Detect which cell encompasses the target text, then output its (X, Y) center coordinate. 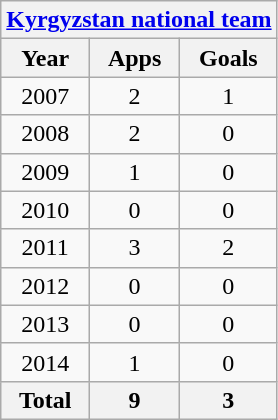
2013 (46, 324)
2012 (46, 286)
Total (46, 400)
2009 (46, 172)
2014 (46, 362)
Kyrgyzstan national team (139, 20)
Apps (135, 58)
2008 (46, 134)
2010 (46, 210)
Year (46, 58)
2007 (46, 96)
9 (135, 400)
Goals (229, 58)
2011 (46, 248)
